Capture the cell that displays the provided text and extract its [x, y] central coordinate. 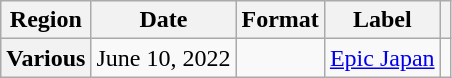
June 10, 2022 [164, 58]
Region [46, 20]
Various [46, 58]
Format [280, 20]
Epic Japan [382, 58]
Date [164, 20]
Label [382, 20]
